From the cell containing the given text, extract its center point as (x, y) coordinate. 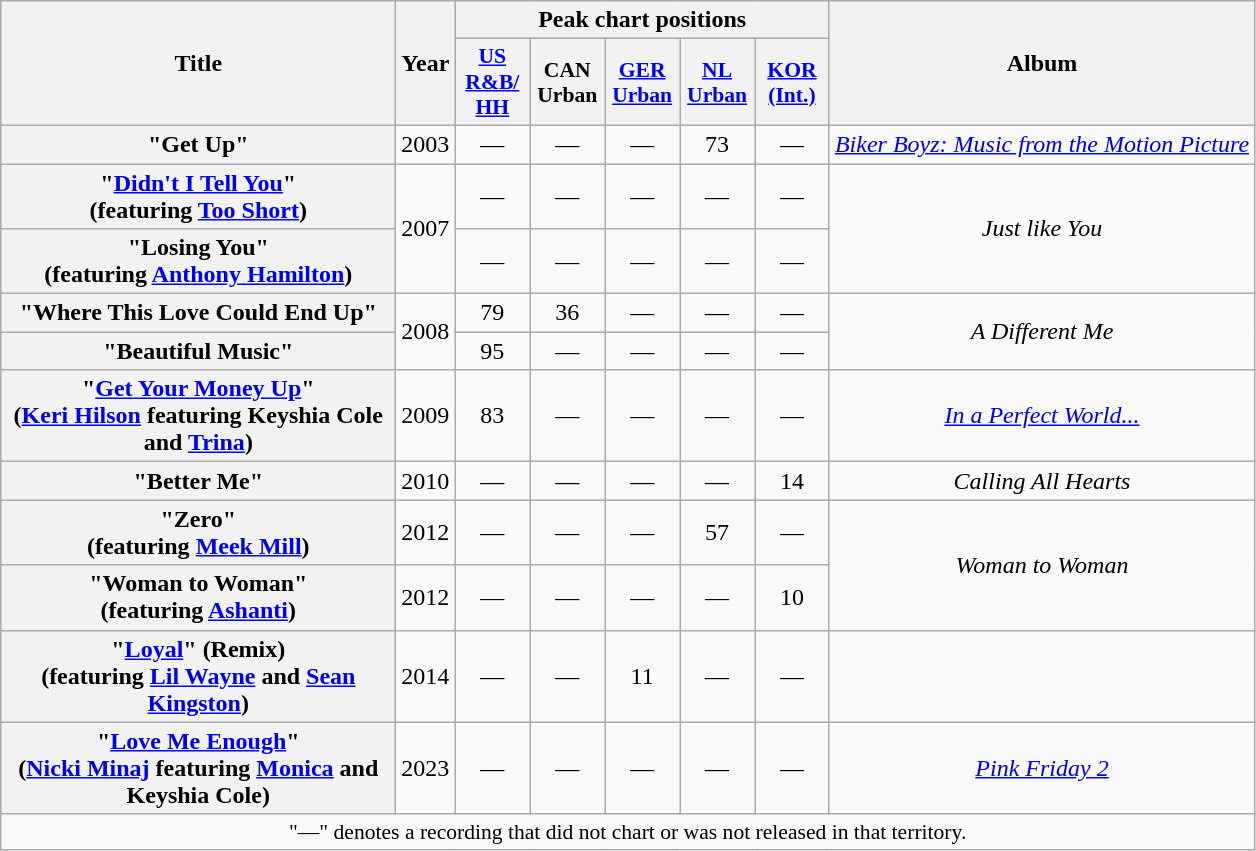
In a Perfect World... (1042, 416)
KOR(Int.) (792, 82)
USR&B/HH (492, 82)
10 (792, 598)
"Zero"(featuring Meek Mill) (198, 532)
2007 (426, 229)
"Get Up" (198, 144)
"Love Me Enough"(Nicki Minaj featuring Monica and Keyshia Cole) (198, 768)
Just like You (1042, 229)
2014 (426, 676)
Title (198, 64)
"Better Me" (198, 481)
73 (718, 144)
2009 (426, 416)
Biker Boyz: Music from the Motion Picture (1042, 144)
"Woman to Woman"(featuring Ashanti) (198, 598)
95 (492, 351)
Calling All Hearts (1042, 481)
2008 (426, 332)
GERUrban (642, 82)
Year (426, 64)
57 (718, 532)
14 (792, 481)
"Where This Love Could End Up" (198, 313)
36 (568, 313)
"—" denotes a recording that did not chart or was not released in that territory. (628, 832)
Album (1042, 64)
83 (492, 416)
CANUrban (568, 82)
"Didn't I Tell You"(featuring Too Short) (198, 196)
Woman to Woman (1042, 565)
Pink Friday 2 (1042, 768)
Peak chart positions (642, 20)
"Get Your Money Up" (Keri Hilson featuring Keyshia Cole and Trina) (198, 416)
"Loyal" (Remix)(featuring Lil Wayne and Sean Kingston) (198, 676)
2003 (426, 144)
2010 (426, 481)
"Beautiful Music" (198, 351)
11 (642, 676)
A Different Me (1042, 332)
"Losing You"(featuring Anthony Hamilton) (198, 262)
NLUrban (718, 82)
79 (492, 313)
2023 (426, 768)
